From the cell containing the given text, extract its center point as (X, Y) coordinate. 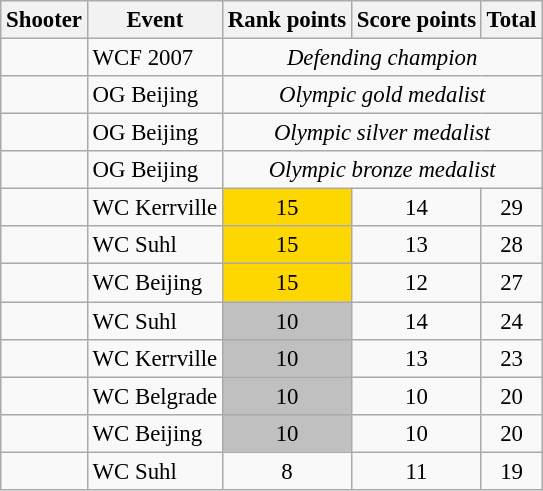
WC Belgrade (154, 396)
28 (511, 245)
Shooter (44, 20)
12 (417, 283)
Olympic silver medalist (382, 133)
23 (511, 358)
11 (417, 471)
27 (511, 283)
Olympic bronze medalist (382, 170)
29 (511, 208)
Total (511, 20)
Olympic gold medalist (382, 95)
WCF 2007 (154, 58)
Rank points (288, 20)
Defending champion (382, 58)
8 (288, 471)
Event (154, 20)
Score points (417, 20)
24 (511, 321)
19 (511, 471)
